Capture the cell that displays the provided text and extract its [x, y] central coordinate. 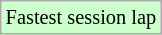
Fastest session lap [81, 17]
